Return the [X, Y] coordinate for the center point of the cell that contains the specified text.  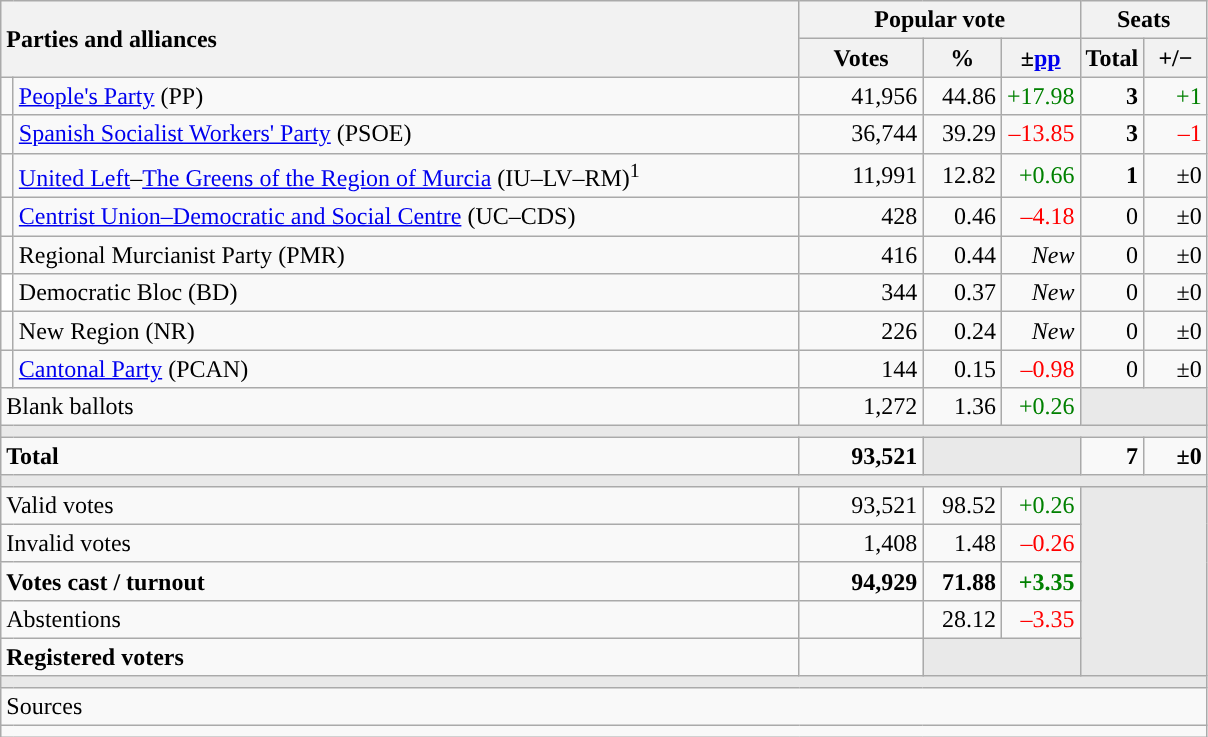
41,956 [861, 96]
11,991 [861, 176]
+17.98 [1040, 96]
0.44 [962, 255]
–0.26 [1040, 543]
44.86 [962, 96]
1.48 [962, 543]
1,408 [861, 543]
428 [861, 217]
0.15 [962, 369]
12.82 [962, 176]
1.36 [962, 407]
Centrist Union–Democratic and Social Centre (UC–CDS) [406, 217]
Parties and alliances [400, 39]
71.88 [962, 581]
1 [1112, 176]
+3.35 [1040, 581]
1,272 [861, 407]
–3.35 [1040, 619]
7 [1112, 456]
36,744 [861, 134]
0.24 [962, 331]
+0.66 [1040, 176]
226 [861, 331]
144 [861, 369]
94,929 [861, 581]
New Region (NR) [406, 331]
United Left–The Greens of the Region of Murcia (IU–LV–RM)1 [406, 176]
Cantonal Party (PCAN) [406, 369]
98.52 [962, 505]
Popular vote [940, 20]
Invalid votes [400, 543]
Sources [604, 706]
Votes cast / turnout [400, 581]
–4.18 [1040, 217]
Registered voters [400, 657]
+1 [1176, 96]
39.29 [962, 134]
Democratic Bloc (BD) [406, 293]
+/− [1176, 58]
Votes [861, 58]
–1 [1176, 134]
344 [861, 293]
416 [861, 255]
% [962, 58]
0.46 [962, 217]
0.37 [962, 293]
–13.85 [1040, 134]
–0.98 [1040, 369]
Abstentions [400, 619]
Spanish Socialist Workers' Party (PSOE) [406, 134]
Seats [1144, 20]
Valid votes [400, 505]
±pp [1040, 58]
People's Party (PP) [406, 96]
Blank ballots [400, 407]
Regional Murcianist Party (PMR) [406, 255]
28.12 [962, 619]
